Find where the given text appears and provide that cell's center as [x, y] coordinate. 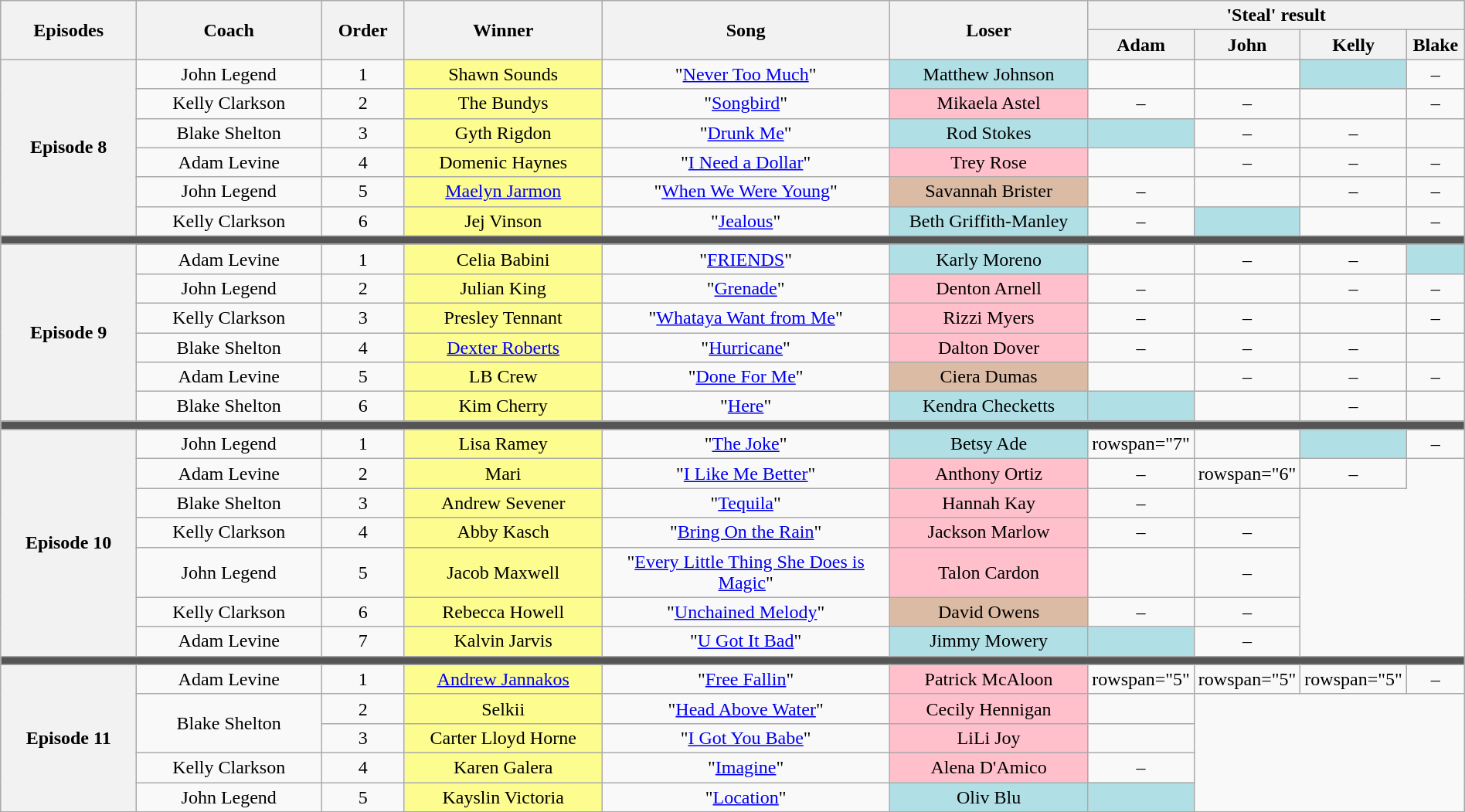
"Every Little Thing She Does is Magic" [746, 572]
"Grenade" [746, 288]
Cecily Hennigan [988, 708]
Coach [229, 30]
"FRIENDS" [746, 259]
"Tequila" [746, 503]
Karly Moreno [988, 259]
Talon Cardon [988, 572]
Episode 10 [69, 542]
John [1247, 45]
rowspan="6" [1247, 474]
Kendra Checketts [988, 406]
"Hurricane" [746, 347]
"Whataya Want from Me" [746, 318]
"Bring On the Rain" [746, 532]
"U Got It Bad" [746, 641]
Dalton Dover [988, 347]
Patrick McAloon [988, 679]
Oliv Blu [988, 797]
Rod Stokes [988, 133]
Rizzi Myers [988, 318]
"Free Fallin" [746, 679]
Kalvin Jarvis [502, 641]
"Head Above Water" [746, 708]
Alena D'Amico [988, 767]
Blake [1436, 45]
Rebecca Howell [502, 612]
"I Got You Babe" [746, 738]
Trey Rose [988, 162]
Episode 11 [69, 738]
Winner [502, 30]
Kelly [1354, 45]
Dexter Roberts [502, 347]
Jej Vinson [502, 221]
"Jealous" [746, 221]
Episode 8 [69, 148]
Maelyn Jarmon [502, 192]
Carter Lloyd Horne [502, 738]
Mari [502, 474]
Presley Tennant [502, 318]
David Owens [988, 612]
7 [363, 641]
Anthony Ortiz [988, 474]
Gyth Rigdon [502, 133]
"Done For Me" [746, 377]
Jimmy Mowery [988, 641]
"When We Were Young" [746, 192]
The Bundys [502, 104]
"Location" [746, 797]
Mikaela Astel [988, 104]
Lisa Ramey [502, 444]
Ciera Dumas [988, 377]
Jackson Marlow [988, 532]
Denton Arnell [988, 288]
"Drunk Me" [746, 133]
"Here" [746, 406]
Loser [988, 30]
Kim Cherry [502, 406]
Julian King [502, 288]
Domenic Haynes [502, 162]
"I Need a Dollar" [746, 162]
Celia Babini [502, 259]
Beth Griffith-Manley [988, 221]
'Steal' result [1276, 15]
Episode 9 [69, 332]
Betsy Ade [988, 444]
Andrew Sevener [502, 503]
Abby Kasch [502, 532]
Karen Galera [502, 767]
Order [363, 30]
Kayslin Victoria [502, 797]
Song [746, 30]
"Songbird" [746, 104]
Adam [1141, 45]
LB Crew [502, 377]
Savannah Brister [988, 192]
rowspan="7" [1141, 444]
Matthew Johnson [988, 74]
LiLi Joy [988, 738]
Episodes [69, 30]
Selkii [502, 708]
Shawn Sounds [502, 74]
"Unchained Melody" [746, 612]
"Imagine" [746, 767]
Jacob Maxwell [502, 572]
Hannah Kay [988, 503]
"Never Too Much" [746, 74]
"The Joke" [746, 444]
"I Like Me Better" [746, 474]
Andrew Jannakos [502, 679]
